Search for the cell housing the specified text and yield its [x, y] center coordinate. 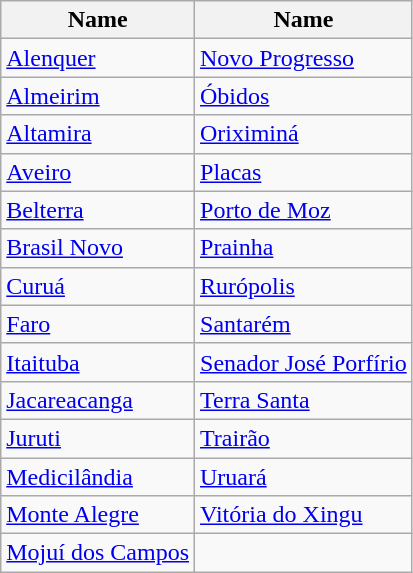
Medicilândia [98, 477]
Mojuí dos Campos [98, 553]
Jacareacanga [98, 400]
Novo Progresso [304, 58]
Altamira [98, 134]
Óbidos [304, 96]
Santarém [304, 324]
Rurópolis [304, 286]
Terra Santa [304, 400]
Juruti [98, 438]
Senador José Porfírio [304, 362]
Monte Alegre [98, 515]
Trairão [304, 438]
Faro [98, 324]
Itaituba [98, 362]
Brasil Novo [98, 248]
Uruará [304, 477]
Alenquer [98, 58]
Placas [304, 172]
Porto de Moz [304, 210]
Belterra [98, 210]
Vitória do Xingu [304, 515]
Oriximiná [304, 134]
Aveiro [98, 172]
Almeirim [98, 96]
Prainha [304, 248]
Curuá [98, 286]
